For the text-containing cell, return its midpoint in (x, y) coordinate format. 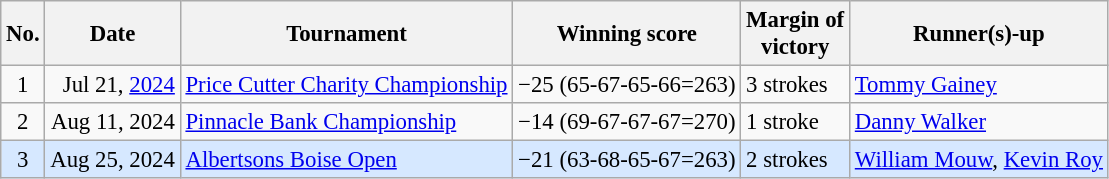
Runner(s)-up (978, 34)
Aug 25, 2024 (112, 160)
Albertsons Boise Open (346, 160)
Date (112, 34)
Tournament (346, 34)
Aug 11, 2024 (112, 122)
3 (23, 160)
−21 (63-68-65-67=263) (627, 160)
3 strokes (796, 85)
−14 (69-67-67-67=270) (627, 122)
William Mouw, Kevin Roy (978, 160)
Winning score (627, 34)
Tommy Gainey (978, 85)
Pinnacle Bank Championship (346, 122)
No. (23, 34)
−25 (65-67-65-66=263) (627, 85)
1 stroke (796, 122)
2 (23, 122)
2 strokes (796, 160)
1 (23, 85)
Price Cutter Charity Championship (346, 85)
Jul 21, 2024 (112, 85)
Danny Walker (978, 122)
Margin ofvictory (796, 34)
